Pinpoint the cell where the given text exists, returning its [x, y] midpoint coordinate. 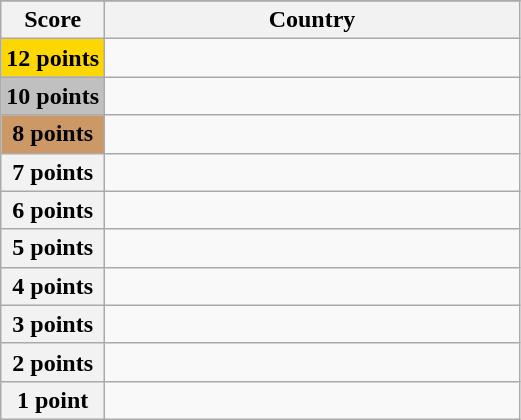
5 points [53, 248]
8 points [53, 134]
3 points [53, 324]
4 points [53, 286]
2 points [53, 362]
Country [312, 20]
10 points [53, 96]
6 points [53, 210]
1 point [53, 400]
Score [53, 20]
7 points [53, 172]
12 points [53, 58]
